Identify which cell holds the provided text, then report its [x, y] central coordinate. 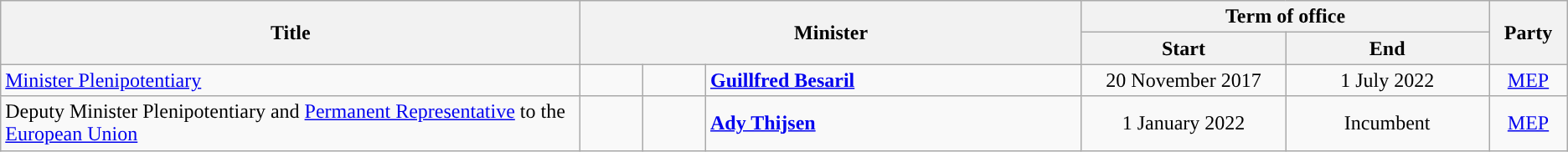
Minister [831, 33]
Deputy Minister Plenipotentiary and Permanent Representative to the European Union [291, 124]
Start [1183, 48]
Party [1529, 33]
1 January 2022 [1183, 124]
Term of office [1285, 17]
Incumbent [1387, 124]
Guillfred Besaril [895, 80]
Minister Plenipotentiary [291, 80]
1 July 2022 [1387, 80]
20 November 2017 [1183, 80]
Title [291, 33]
Ady Thijsen [895, 124]
End [1387, 48]
